Capture the cell that displays the provided text and extract its (X, Y) central coordinate. 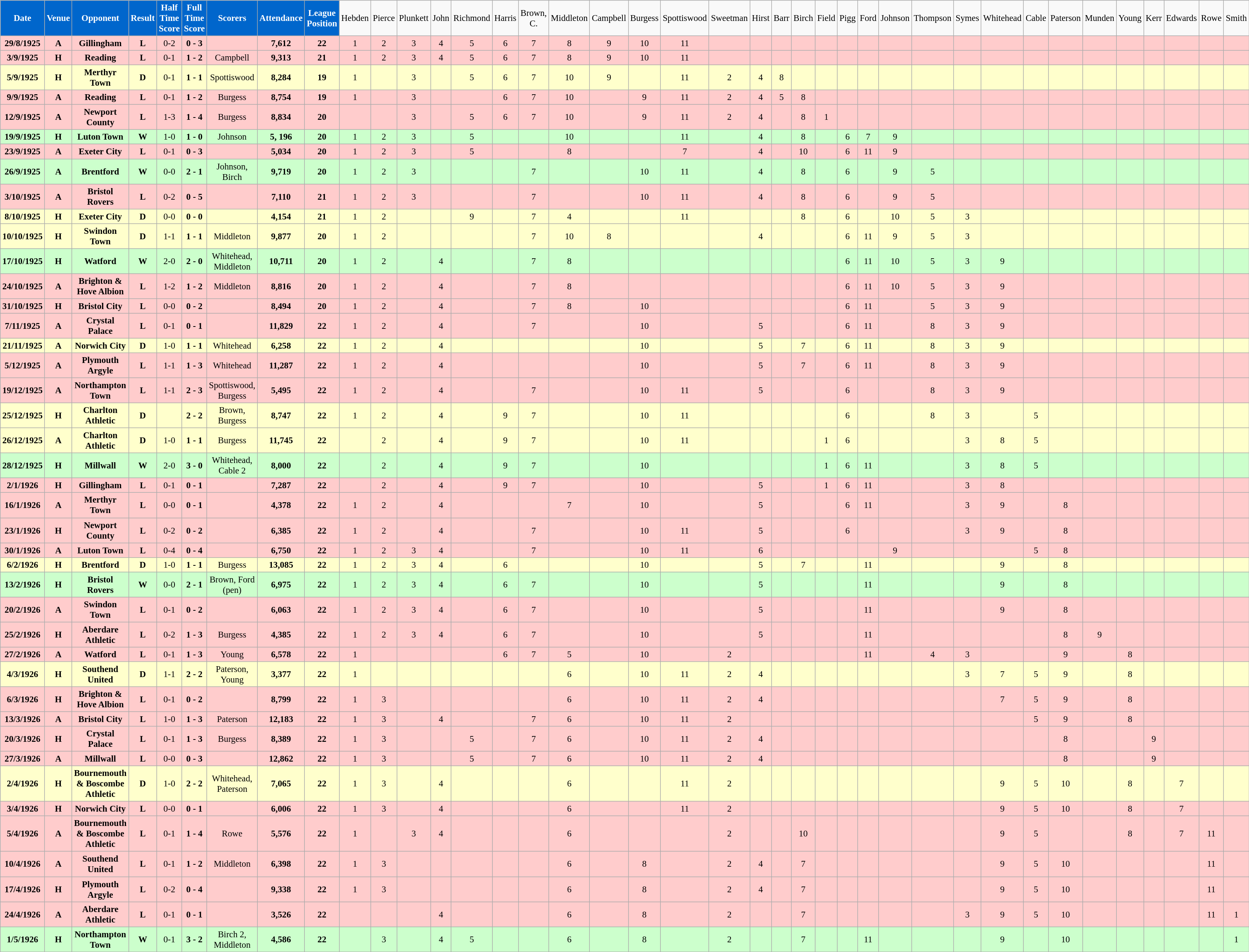
25/12/1925 (22, 416)
6,063 (281, 610)
6,398 (281, 864)
8,000 (281, 465)
6/3/1926 (22, 700)
Sweetman (729, 18)
Edwards (1182, 18)
11,829 (281, 326)
Cable (1036, 18)
1-2 (169, 286)
League Position (322, 18)
1 - 0 (195, 137)
24/10/1925 (22, 286)
6,006 (281, 809)
25/2/1926 (22, 634)
Barr (782, 18)
12/9/1925 (22, 117)
10,711 (281, 261)
0-4 (169, 550)
Field (826, 18)
7,612 (281, 43)
Spottiswood, Burgess (232, 391)
3,526 (281, 914)
13/2/1926 (22, 585)
26/9/1925 (22, 171)
23/1/1926 (22, 530)
21/11/1925 (22, 346)
Pigg (848, 18)
9,877 (281, 236)
20/2/1926 (22, 610)
3 - 2 (195, 939)
5, 196 (281, 137)
31/10/1925 (22, 306)
Thompson (933, 18)
Brown, Burgess (232, 416)
5,495 (281, 391)
Smith (1236, 18)
6/2/1926 (22, 565)
8,754 (281, 97)
Venue (58, 18)
Birch 2, Middleton (232, 939)
5/9/1925 (22, 78)
23/9/1925 (22, 152)
7/11/1925 (22, 326)
17/10/1925 (22, 261)
4/3/1926 (22, 674)
Plunkett (414, 18)
8,389 (281, 739)
1/5/1926 (22, 939)
19/12/1925 (22, 391)
Paterson, Young (232, 674)
9,719 (281, 171)
6,975 (281, 585)
8,816 (281, 286)
9,338 (281, 890)
2 - 0 (195, 261)
Harris (505, 18)
4,385 (281, 634)
Hebden (355, 18)
7,110 (281, 196)
Attendance (281, 18)
Scorers (232, 18)
Ford (868, 18)
11,745 (281, 441)
27/2/1926 (22, 655)
Birch (803, 18)
10/10/1925 (22, 236)
Hirst (761, 18)
8,834 (281, 117)
3/4/1926 (22, 809)
8,799 (281, 700)
6,578 (281, 655)
3/10/1925 (22, 196)
3/9/1925 (22, 58)
8,284 (281, 78)
Whitehead, Cable 2 (232, 465)
6,385 (281, 530)
10/4/1926 (22, 864)
16/1/1926 (22, 506)
5/12/1925 (22, 365)
Johnson, Birch (232, 171)
12,862 (281, 759)
7,065 (281, 784)
6,258 (281, 346)
2/4/1926 (22, 784)
8,494 (281, 306)
Full Time Score (195, 18)
13,085 (281, 565)
4,586 (281, 939)
5/4/1926 (22, 834)
26/12/1925 (22, 441)
8,747 (281, 416)
0 - 0 (195, 216)
John (441, 18)
9,313 (281, 58)
Munden (1100, 18)
5,576 (281, 834)
Symes (967, 18)
Pierce (384, 18)
Half Time Score (169, 18)
17/4/1926 (22, 890)
3 - 0 (195, 465)
2 - 3 (195, 391)
Brown, Ford (pen) (232, 585)
4,378 (281, 506)
Kerr (1154, 18)
4,154 (281, 216)
7,287 (281, 486)
6,750 (281, 550)
9/9/1925 (22, 97)
30/1/1926 (22, 550)
Result (143, 18)
28/12/1925 (22, 465)
3,377 (281, 674)
8/10/1925 (22, 216)
5,034 (281, 152)
1-3 (169, 117)
20/3/1926 (22, 739)
0 - 5 (195, 196)
19/9/1925 (22, 137)
27/3/1926 (22, 759)
12,183 (281, 719)
Richmond (472, 18)
29/8/1925 (22, 43)
Opponent (100, 18)
11,287 (281, 365)
Date (22, 18)
2/1/1926 (22, 486)
Brown, C. (534, 18)
13/3/1926 (22, 719)
Whitehead, Middleton (232, 261)
Whitehead, Paterson (232, 784)
24/4/1926 (22, 914)
